Capture the cell that displays the provided text and extract its (x, y) central coordinate. 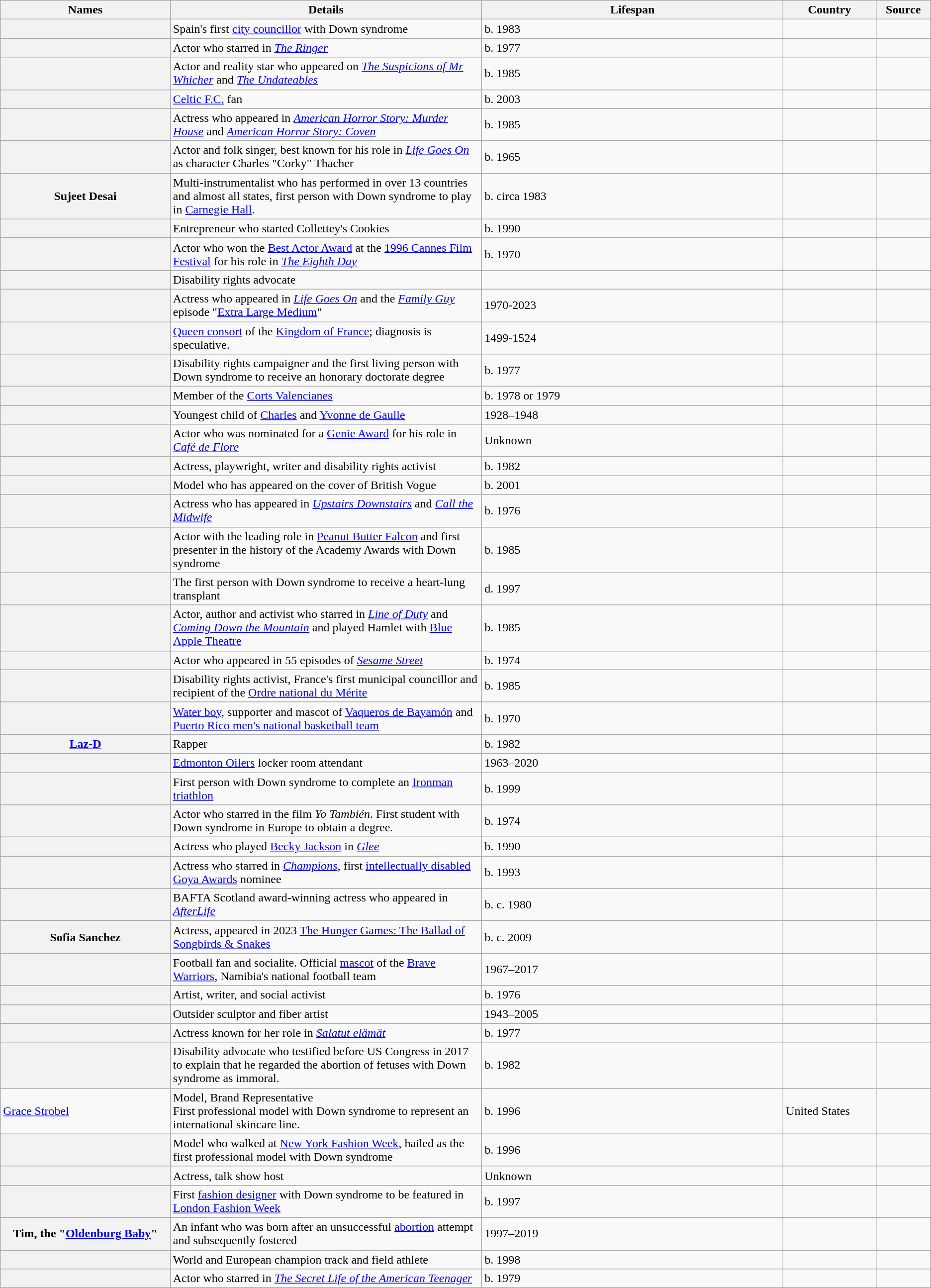
Disability rights campaigner and the first living person with Down syndrome to receive an honorary doctorate degree (326, 370)
Grace Strobel (86, 1111)
Actor who starred in The Secret Life of the American Teenager (326, 1279)
An infant who was born after an unsuccessful abortion attempt and subsequently fostered (326, 1234)
b. 1998 (633, 1259)
Entrepreneur who started Collettey's Cookies (326, 228)
Actor who won the Best Actor Award at the 1996 Cannes Film Festival for his role in The Eighth Day (326, 254)
b. 1979 (633, 1279)
1943–2005 (633, 1014)
Queen consort of the Kingdom of France; diagnosis is speculative. (326, 337)
b. c. 2009 (633, 937)
Sofia Sanchez (86, 937)
Disability advocate who testified before US Congress in 2017 to explain that he regarded the abortion of fetuses with Down syndrome as immoral. (326, 1065)
Edmonton Oilers locker room attendant (326, 763)
1928–1948 (633, 415)
Artist, writer, and social activist (326, 995)
Multi-instrumentalist who has performed in over 13 countries and almost all states, first person with Down syndrome to play in Carnegie Hall. (326, 196)
Model who has appeared on the cover of British Vogue (326, 485)
Actress, appeared in 2023 The Hunger Games: The Ballad of Songbirds & Snakes (326, 937)
First fashion designer with Down syndrome to be featured in London Fashion Week (326, 1201)
1967–2017 (633, 969)
Model, Brand RepresentativeFirst professional model with Down syndrome to represent an international skincare line. (326, 1111)
b. 1997 (633, 1201)
Lifespan (633, 10)
b. c. 1980 (633, 904)
Disability rights advocate (326, 280)
Country (830, 10)
Tim, the "Oldenburg Baby" (86, 1234)
Actress who has appeared in Upstairs Downstairs and Call the Midwife (326, 510)
The first person with Down syndrome to receive a heart-lung transplant (326, 589)
Actor, author and activist who starred in Line of Duty and Coming Down the Mountain and played Hamlet with Blue Apple Theatre (326, 628)
b. 1978 or 1979 (633, 396)
Names (86, 10)
b. 2003 (633, 99)
Actor and folk singer, best known for his role in Life Goes On as character Charles "Corky" Thacher (326, 157)
Football fan and socialite. Official mascot of the Brave Warriors, Namibia's national football team (326, 969)
World and European champion track and field athlete (326, 1259)
First person with Down syndrome to complete an Ironman triathlon (326, 788)
Actor who starred in the film Yo También. First student with Down syndrome in Europe to obtain a degree. (326, 821)
Actress who appeared in American Horror Story: Murder House and American Horror Story: Coven (326, 124)
Actor who starred in The Ringer (326, 48)
Actor who appeared in 55 episodes of Sesame Street (326, 660)
Youngest child of Charles and Yvonne de Gaulle (326, 415)
Actor who was nominated for a Genie Award for his role in Café de Flore (326, 441)
b. 1965 (633, 157)
b. circa 1983 (633, 196)
Actress who played Becky Jackson in Glee (326, 847)
Actress known for her role in Salatut elämät (326, 1033)
Actor and reality star who appeared on The Suspicions of Mr Whicher and The Undateables (326, 74)
Outsider sculptor and fiber artist (326, 1014)
United States (830, 1111)
d. 1997 (633, 589)
Model who walked at New York Fashion Week, hailed as the first professional model with Down syndrome (326, 1150)
BAFTA Scotland award-winning actress who appeared in AfterLife (326, 904)
Member of the Corts Valencianes (326, 396)
b. 1983 (633, 29)
Actress, talk show host (326, 1176)
b. 2001 (633, 485)
Spain's first city councillor with Down syndrome (326, 29)
Actress, playwright, writer and disability rights activist (326, 466)
Rapper (326, 744)
Water boy, supporter and mascot of Vaqueros de Bayamón and Puerto Rico men's national basketball team (326, 718)
Actress who appeared in Life Goes On and the Family Guy episode "Extra Large Medium" (326, 305)
Laz-D (86, 744)
Disability rights activist, France's first municipal councillor and recipient of the Ordre national du Mérite (326, 686)
1963–2020 (633, 763)
Details (326, 10)
Sujeet Desai (86, 196)
b. 1993 (633, 873)
Actor with the leading role in Peanut Butter Falcon and first presenter in the history of the Academy Awards with Down syndrome (326, 550)
1970-2023 (633, 305)
b. 1999 (633, 788)
1499-1524 (633, 337)
Celtic F.C. fan (326, 99)
Source (903, 10)
Actress who starred in Champions, first intellectually disabled Goya Awards nominee (326, 873)
1997–2019 (633, 1234)
